Scan for the cell matching the given text and deliver its (x, y) coordinate at center. 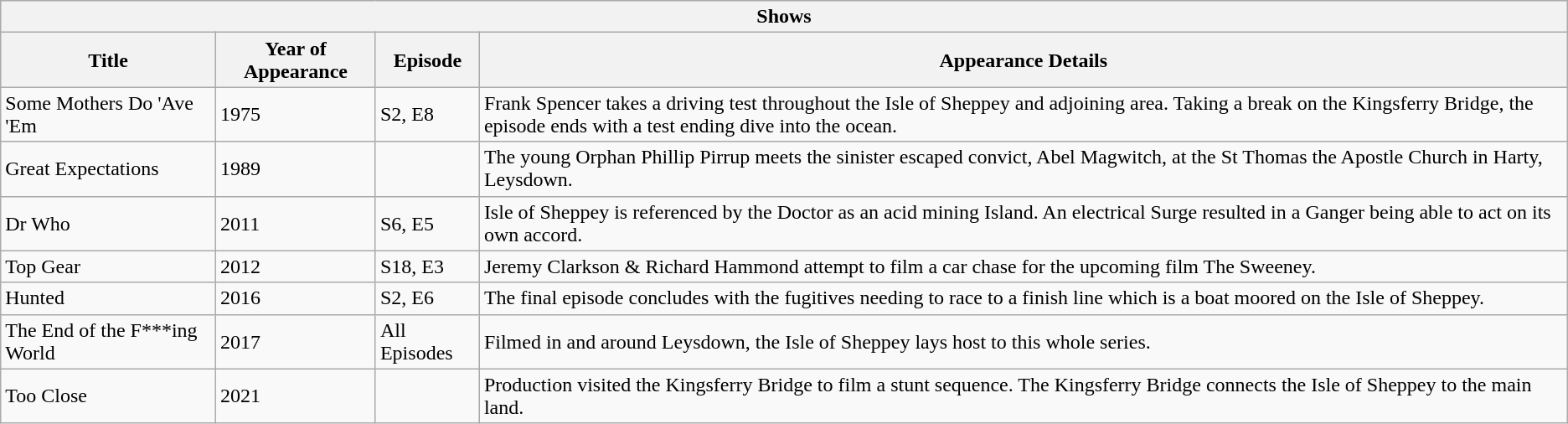
S18, E3 (427, 266)
Appearance Details (1024, 60)
S2, E6 (427, 298)
Dr Who (109, 223)
Episode (427, 60)
The young Orphan Phillip Pirrup meets the sinister escaped convict, Abel Magwitch, at the St Thomas the Apostle Church in Harty, Leysdown. (1024, 169)
Hunted (109, 298)
Filmed in and around Leysdown, the Isle of Sheppey lays host to this whole series. (1024, 342)
2016 (295, 298)
2012 (295, 266)
Production visited the Kingsferry Bridge to film a stunt sequence. The Kingsferry Bridge connects the Isle of Sheppey to the main land. (1024, 396)
1975 (295, 114)
Jeremy Clarkson & Richard Hammond attempt to film a car chase for the upcoming film The Sweeney. (1024, 266)
All Episodes (427, 342)
S6, E5 (427, 223)
2021 (295, 396)
Great Expectations (109, 169)
Some Mothers Do 'Ave 'Em (109, 114)
The End of the F***ing World (109, 342)
Shows (784, 17)
Title (109, 60)
The final episode concludes with the fugitives needing to race to a finish line which is a boat moored on the Isle of Sheppey. (1024, 298)
2017 (295, 342)
1989 (295, 169)
S2, E8 (427, 114)
2011 (295, 223)
Isle of Sheppey is referenced by the Doctor as an acid mining Island. An electrical Surge resulted in a Ganger being able to act on its own accord. (1024, 223)
Year of Appearance (295, 60)
Too Close (109, 396)
Top Gear (109, 266)
